Scan for the cell matching the given text and deliver its (X, Y) coordinate at center. 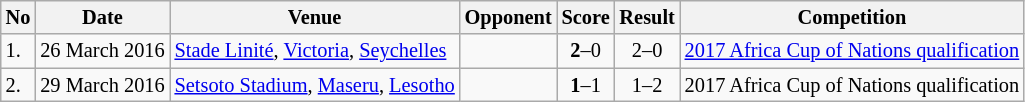
1. (18, 51)
1–2 (648, 85)
1–1 (586, 85)
Opponent (508, 17)
29 March 2016 (102, 85)
2. (18, 85)
Date (102, 17)
26 March 2016 (102, 51)
Venue (315, 17)
Stade Linité, Victoria, Seychelles (315, 51)
No (18, 17)
Competition (852, 17)
Score (586, 17)
Setsoto Stadium, Maseru, Lesotho (315, 85)
Result (648, 17)
